Identify which cell holds the provided text, then report its (x, y) central coordinate. 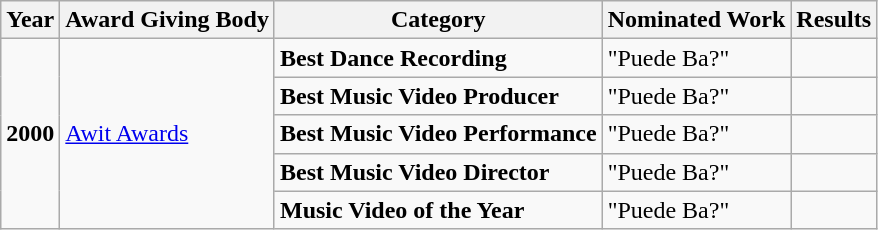
Best Music Video Director (438, 172)
Best Music Video Performance (438, 134)
Awit Awards (168, 134)
Year (30, 20)
Best Dance Recording (438, 58)
Best Music Video Producer (438, 96)
2000 (30, 134)
Category (438, 20)
Award Giving Body (168, 20)
Music Video of the Year (438, 210)
Results (834, 20)
Nominated Work (696, 20)
